Output the (X, Y) coordinate of the center of the cell containing the given text.  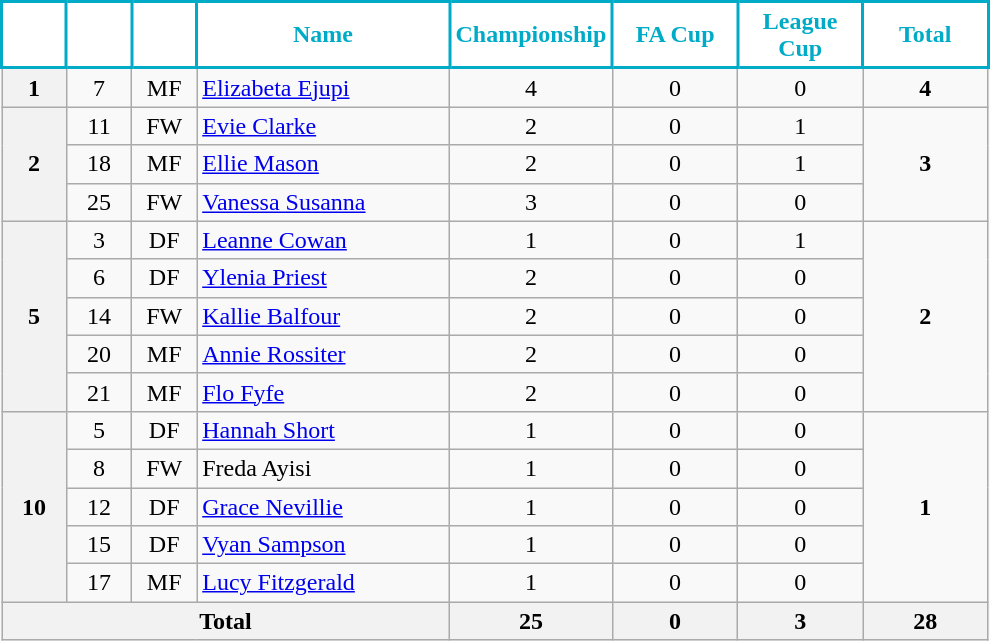
11 (100, 126)
7 (100, 88)
28 (926, 621)
17 (100, 583)
Evie Clarke (324, 126)
Name (324, 36)
Annie Rossiter (324, 354)
14 (100, 316)
Ellie Mason (324, 164)
15 (100, 545)
10 (34, 506)
21 (100, 392)
8 (100, 468)
18 (100, 164)
Lucy Fitzgerald (324, 583)
League Cup (800, 36)
Elizabeta Ejupi (324, 88)
Kallie Balfour (324, 316)
6 (100, 278)
Grace Nevillie (324, 507)
Vanessa Susanna (324, 202)
20 (100, 354)
FA Cup (676, 36)
Flo Fyfe (324, 392)
Championship (530, 36)
Leanne Cowan (324, 240)
Ylenia Priest (324, 278)
Vyan Sampson (324, 545)
Hannah Short (324, 430)
12 (100, 507)
Freda Ayisi (324, 468)
